Return the (X, Y) coordinate for the center point of the cell that contains the specified text.  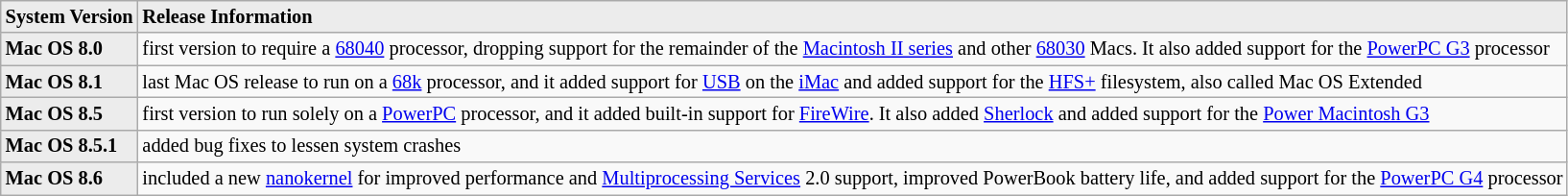
Release Information (853, 16)
Mac OS 8.6 (69, 179)
Mac OS 8.5.1 (69, 146)
Mac OS 8.0 (69, 49)
Mac OS 8.5 (69, 113)
System Version (69, 16)
added bug fixes to lessen system crashes (853, 146)
Mac OS 8.1 (69, 82)
